Find where the given text appears and provide that cell's center as (x, y) coordinate. 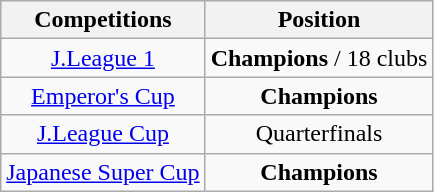
Emperor's Cup (103, 96)
J.League Cup (103, 134)
Japanese Super Cup (103, 172)
Competitions (103, 20)
Position (319, 20)
J.League 1 (103, 58)
Quarterfinals (319, 134)
Champions / 18 clubs (319, 58)
